Determine the (x, y) coordinate at the center of the cell enclosing the given text.  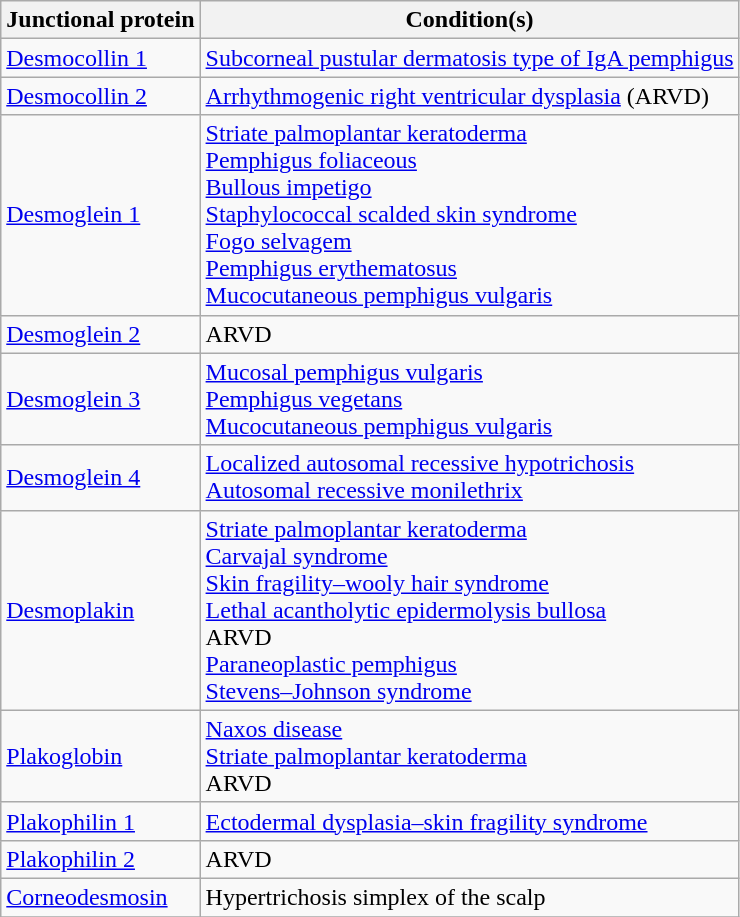
Plakophilin 1 (100, 821)
Desmoglein 2 (100, 334)
Corneodesmosin (100, 897)
Arrhythmogenic right ventricular dysplasia (ARVD) (470, 96)
Desmocollin 1 (100, 58)
Mucosal pemphigus vulgarisPemphigus vegetansMucocutaneous pemphigus vulgaris (470, 399)
Subcorneal pustular dermatosis type of IgA pemphigus (470, 58)
Plakophilin 2 (100, 859)
Localized autosomal recessive hypotrichosisAutosomal recessive monilethrix (470, 478)
Desmoplakin (100, 610)
Junctional protein (100, 20)
Desmoglein 3 (100, 399)
Ectodermal dysplasia–skin fragility syndrome (470, 821)
Hypertrichosis simplex of the scalp (470, 897)
Desmoglein 4 (100, 478)
Condition(s) (470, 20)
Naxos diseaseStriate palmoplantar keratodermaARVD (470, 756)
Desmocollin 2 (100, 96)
Plakoglobin (100, 756)
Desmoglein 1 (100, 215)
